Scan for the cell matching the given text and deliver its [X, Y] coordinate at center. 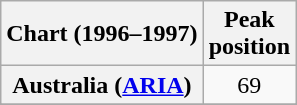
69 [249, 85]
Australia (ARIA) [102, 85]
Peakposition [249, 34]
Chart (1996–1997) [102, 34]
